Output the (x, y) coordinate of the center of the cell containing the given text.  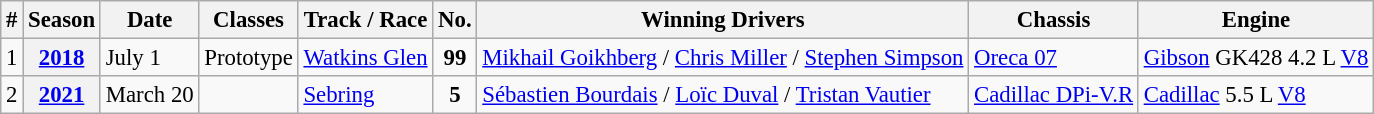
Winning Drivers (723, 20)
Oreca 07 (1054, 58)
Gibson GK428 4.2 L V8 (1256, 58)
Date (150, 20)
1 (12, 58)
Track / Race (366, 20)
5 (455, 95)
Sebring (366, 95)
Engine (1256, 20)
July 1 (150, 58)
Sébastien Bourdais / Loïc Duval / Tristan Vautier (723, 95)
Watkins Glen (366, 58)
99 (455, 58)
Chassis (1054, 20)
# (12, 20)
Classes (248, 20)
No. (455, 20)
Mikhail Goikhberg / Chris Miller / Stephen Simpson (723, 58)
2018 (62, 58)
March 20 (150, 95)
Cadillac 5.5 L V8 (1256, 95)
2 (12, 95)
Cadillac DPi-V.R (1054, 95)
Season (62, 20)
Prototype (248, 58)
2021 (62, 95)
